Return the (X, Y) coordinate for the center point of the cell that contains the specified text.  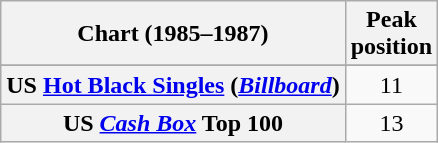
US Hot Black Singles (Billboard) (173, 85)
11 (391, 85)
Peakposition (391, 34)
13 (391, 123)
Chart (1985–1987) (173, 34)
US Cash Box Top 100 (173, 123)
